Pinpoint the cell where the given text exists, returning its [x, y] midpoint coordinate. 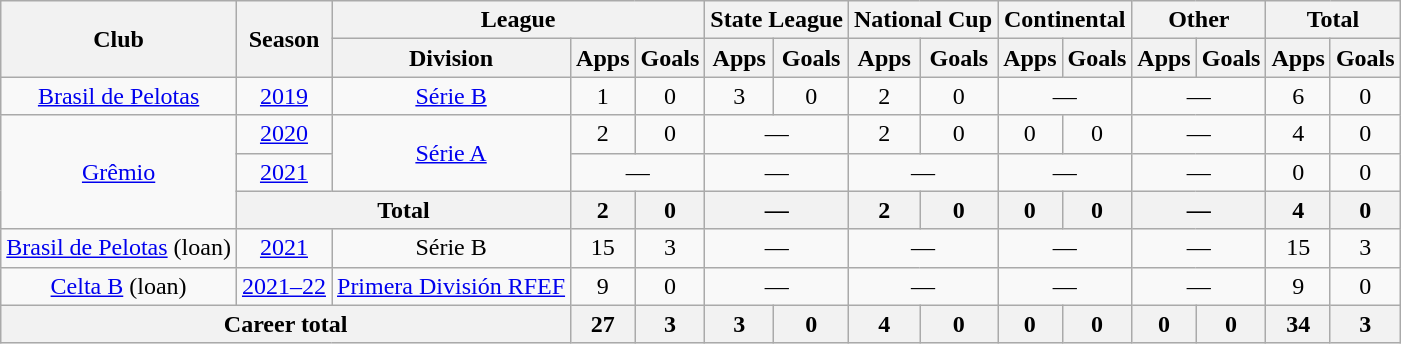
Club [119, 39]
Série A [452, 153]
Celta B (loan) [119, 286]
2020 [284, 134]
Brasil de Pelotas [119, 96]
27 [603, 324]
Grêmio [119, 172]
Season [284, 39]
Other [1199, 20]
League [518, 20]
1 [603, 96]
6 [1298, 96]
2021–22 [284, 286]
2019 [284, 96]
34 [1298, 324]
Primera División RFEF [452, 286]
Division [452, 58]
State League [777, 20]
Career total [286, 324]
Continental [1065, 20]
Brasil de Pelotas (loan) [119, 248]
National Cup [922, 20]
